Capture the cell that displays the provided text and extract its (x, y) central coordinate. 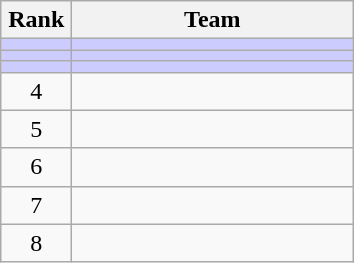
Rank (36, 20)
6 (36, 167)
7 (36, 205)
4 (36, 91)
8 (36, 243)
5 (36, 129)
Team (212, 20)
